Identify which cell holds the provided text, then report its (X, Y) central coordinate. 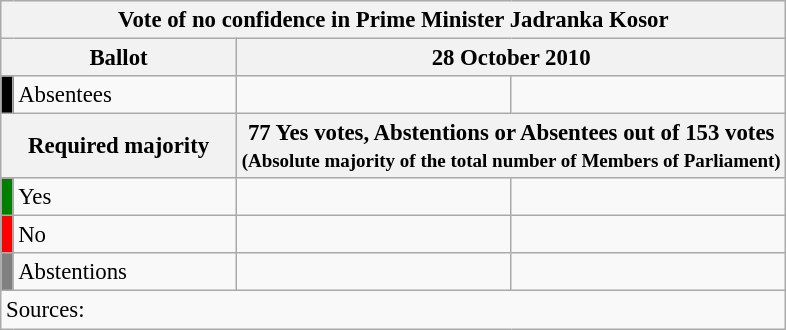
Absentees (125, 95)
Yes (125, 197)
No (125, 235)
Required majority (119, 146)
Sources: (394, 310)
Vote of no confidence in Prime Minister Jadranka Kosor (394, 20)
77 Yes votes, Abstentions or Absentees out of 153 votes(Absolute majority of the total number of Members of Parliament) (511, 146)
Abstentions (125, 273)
Ballot (119, 58)
28 October 2010 (511, 58)
